Capture the cell that displays the provided text and extract its (X, Y) central coordinate. 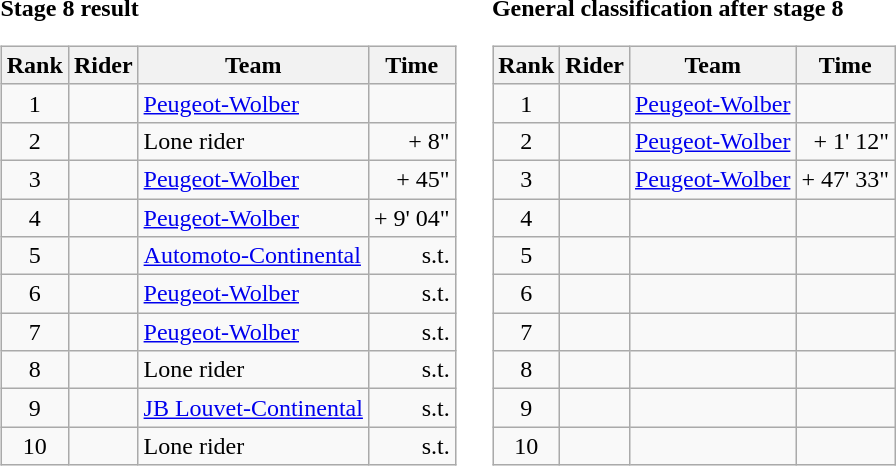
+ 9' 04" (412, 217)
+ 1' 12" (846, 141)
Automoto-Continental (253, 256)
+ 45" (412, 179)
+ 47' 33" (846, 179)
JB Louvet-Continental (253, 408)
+ 8" (412, 141)
